For the text-containing cell, return its midpoint in (X, Y) coordinate format. 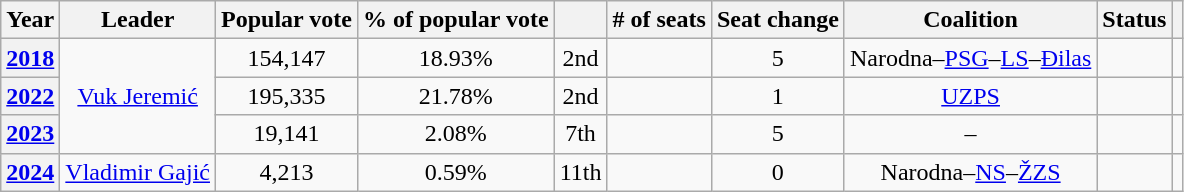
Popular vote (287, 20)
Narodna–PSG–LS–Đilas (970, 58)
Leader (138, 20)
2.08% (456, 134)
% of popular vote (456, 20)
Coalition (970, 20)
# of seats (659, 20)
Vuk Jeremić (138, 96)
1 (778, 96)
19,141 (287, 134)
154,147 (287, 58)
4,213 (287, 172)
7th (580, 134)
2022 (30, 96)
2024 (30, 172)
195,335 (287, 96)
0.59% (456, 172)
21.78% (456, 96)
2023 (30, 134)
Year (30, 20)
Status (1134, 20)
UZPS (970, 96)
18.93% (456, 58)
Vladimir Gajić (138, 172)
11th (580, 172)
0 (778, 172)
Seat change (778, 20)
– (970, 134)
Narodna–NS–ŽZS (970, 172)
2018 (30, 58)
